Capture the cell that displays the provided text and extract its [X, Y] central coordinate. 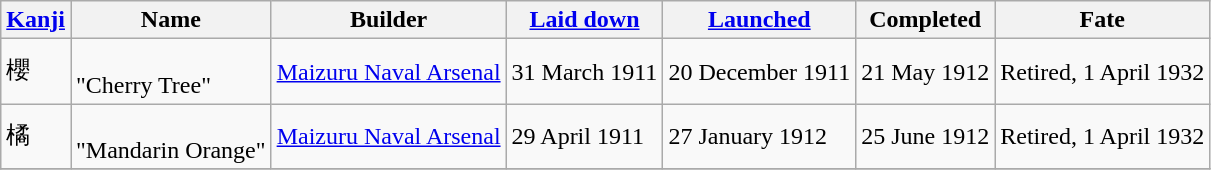
Completed [926, 20]
橘 [36, 136]
29 April 1911 [584, 136]
21 May 1912 [926, 72]
31 March 1911 [584, 72]
Launched [760, 20]
櫻 [36, 72]
Name [170, 20]
"Mandarin Orange" [170, 136]
Builder [388, 20]
27 January 1912 [760, 136]
25 June 1912 [926, 136]
Kanji [36, 20]
20 December 1911 [760, 72]
Fate [1102, 20]
"Cherry Tree" [170, 72]
Laid down [584, 20]
